Determine the [X, Y] coordinate at the center of the cell enclosing the given text.  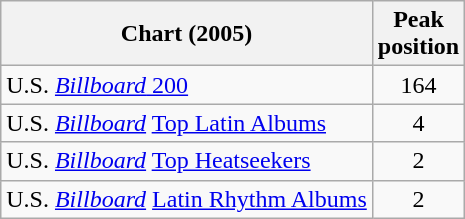
Peakposition [418, 34]
164 [418, 85]
4 [418, 123]
U.S. Billboard Top Latin Albums [187, 123]
U.S. Billboard Top Heatseekers [187, 161]
U.S. Billboard 200 [187, 85]
Chart (2005) [187, 34]
U.S. Billboard Latin Rhythm Albums [187, 199]
